Return the [x, y] coordinate for the center point of the cell that contains the specified text.  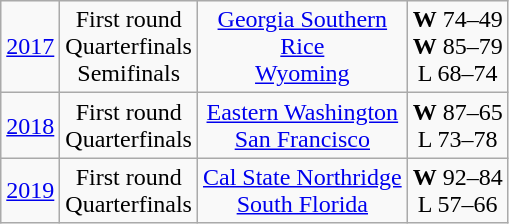
2018 [30, 126]
W 74–49W 85–79L 68–74 [458, 47]
W 87–65L 73–78 [458, 126]
2019 [30, 190]
Eastern WashingtonSan Francisco [302, 126]
First roundQuarterfinalsSemifinals [129, 47]
W 92–84L 57–66 [458, 190]
Cal State NorthridgeSouth Florida [302, 190]
Georgia SouthernRiceWyoming [302, 47]
2017 [30, 47]
